Scan for the cell matching the given text and deliver its (X, Y) coordinate at center. 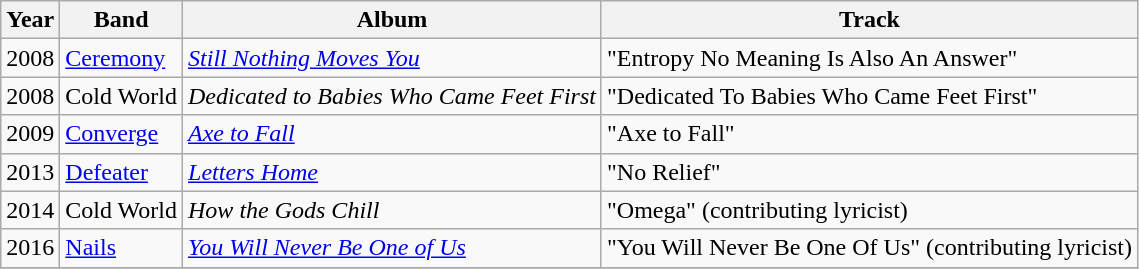
Nails (122, 248)
2016 (30, 248)
How the Gods Chill (392, 210)
"Entropy No Meaning Is Also An Answer" (869, 58)
Ceremony (122, 58)
Year (30, 20)
Still Nothing Moves You (392, 58)
Dedicated to Babies Who Came Feet First (392, 96)
Axe to Fall (392, 134)
"Dedicated To Babies Who Came Feet First" (869, 96)
Defeater (122, 172)
Album (392, 20)
"Axe to Fall" (869, 134)
You Will Never Be One of Us (392, 248)
Letters Home (392, 172)
Converge (122, 134)
2014 (30, 210)
"No Relief" (869, 172)
"Omega" (contributing lyricist) (869, 210)
2009 (30, 134)
"You Will Never Be One Of Us" (contributing lyricist) (869, 248)
Band (122, 20)
Track (869, 20)
2013 (30, 172)
